Identify which cell holds the provided text, then report its (X, Y) central coordinate. 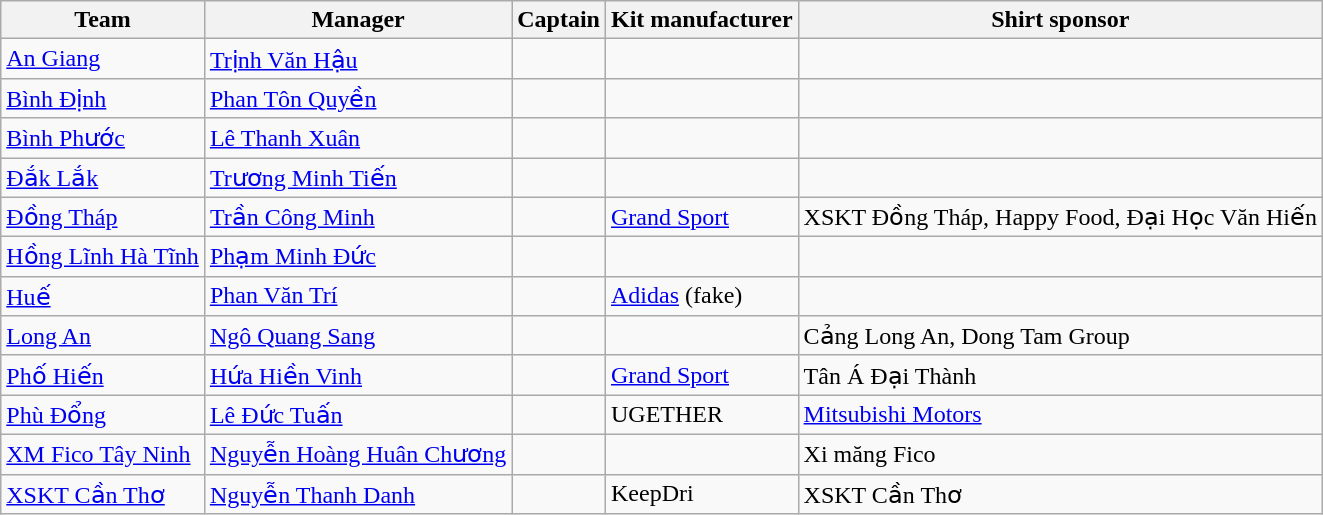
Bình Phước (103, 138)
An Giang (103, 59)
Nguyễn Hoàng Huân Chương (358, 454)
UGETHER (702, 415)
Adidas (fake) (702, 296)
Captain (559, 20)
Phù Đổng (103, 415)
Kit manufacturer (702, 20)
Phan Tôn Quyền (358, 98)
Hồng Lĩnh Hà Tĩnh (103, 257)
Nguyễn Thanh Danh (358, 494)
Shirt sponsor (1060, 20)
Đắk Lắk (103, 178)
Xi măng Fico (1060, 454)
Trương Minh Tiến (358, 178)
Ngô Quang Sang (358, 336)
KeepDri (702, 494)
Phố Hiến (103, 375)
Huế (103, 296)
XM Fico Tây Ninh (103, 454)
Mitsubishi Motors (1060, 415)
Đồng Tháp (103, 217)
Team (103, 20)
Phạm Minh Đức (358, 257)
XSKT Đồng Tháp, Happy Food, Đại Học Văn Hiến (1060, 217)
Lê Đức Tuấn (358, 415)
Lê Thanh Xuân (358, 138)
Bình Định (103, 98)
Manager (358, 20)
Tân Á Đại Thành (1060, 375)
Trịnh Văn Hậu (358, 59)
Cảng Long An, Dong Tam Group (1060, 336)
Phan Văn Trí (358, 296)
Hứa Hiền Vinh (358, 375)
Trần Công Minh (358, 217)
Long An (103, 336)
